Determine the [x, y] coordinate at the center of the cell enclosing the given text.  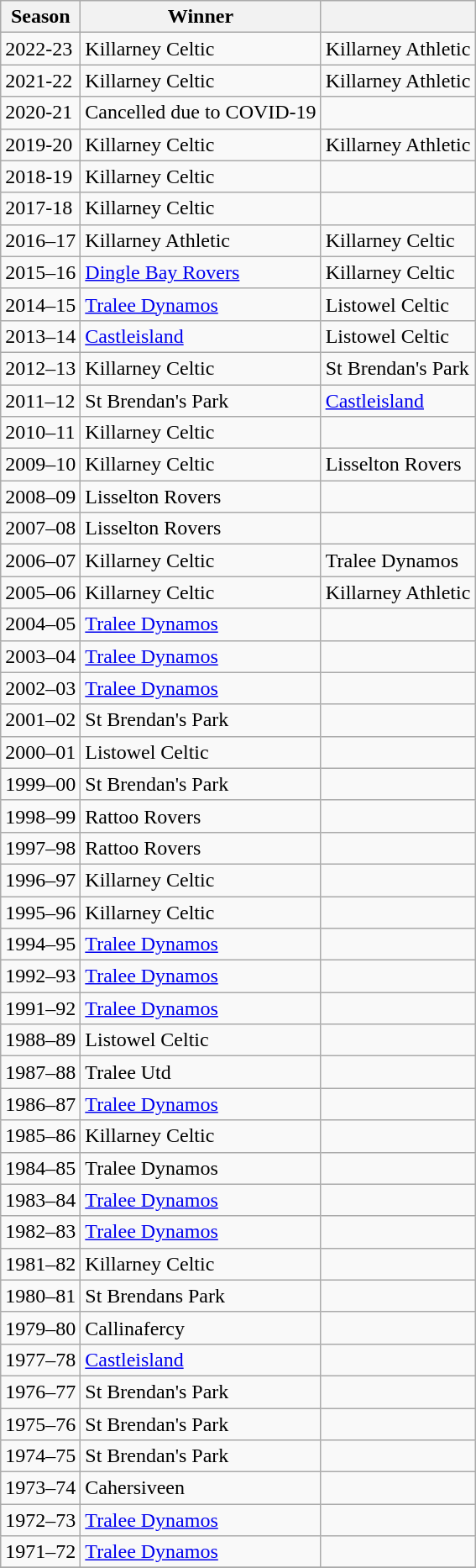
Winner [201, 17]
2010–11 [40, 433]
1984–85 [40, 1168]
Tralee Utd [201, 1072]
2019-20 [40, 145]
1988–89 [40, 1040]
2008–09 [40, 497]
2004–05 [40, 624]
Cancelled due to COVID-19 [201, 113]
2009–10 [40, 465]
2011–12 [40, 401]
1998–99 [40, 816]
St Brendans Park [201, 1296]
2015–16 [40, 272]
2007–08 [40, 529]
1991–92 [40, 1008]
Season [40, 17]
2021-22 [40, 81]
2017-18 [40, 208]
2018-19 [40, 176]
1986–87 [40, 1104]
1975–76 [40, 1424]
1985–86 [40, 1136]
1976–77 [40, 1392]
2005–06 [40, 592]
1972–73 [40, 1520]
1996–97 [40, 880]
1992–93 [40, 976]
1997–98 [40, 848]
1994–95 [40, 944]
1995–96 [40, 912]
2016–17 [40, 240]
2001–02 [40, 720]
1974–75 [40, 1456]
1980–81 [40, 1296]
1999–00 [40, 784]
1979–80 [40, 1328]
1987–88 [40, 1072]
2020-21 [40, 113]
1973–74 [40, 1488]
2022-23 [40, 49]
2014–15 [40, 304]
1971–72 [40, 1552]
Dingle Bay Rovers [201, 272]
2013–14 [40, 336]
1983–84 [40, 1200]
1982–83 [40, 1232]
1981–82 [40, 1264]
Cahersiveen [201, 1488]
2012–13 [40, 368]
2000–01 [40, 752]
2002–03 [40, 688]
1977–78 [40, 1360]
2006–07 [40, 560]
Callinafercy [201, 1328]
2003–04 [40, 656]
